Identify which cell holds the provided text, then report its [X, Y] central coordinate. 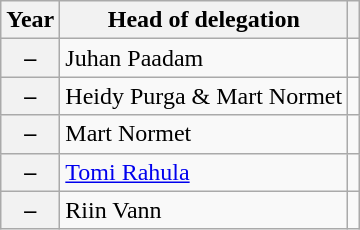
Head of delegation [204, 20]
Mart Normet [204, 134]
Heidy Purga & Mart Normet [204, 96]
Year [30, 20]
Riin Vann [204, 210]
Juhan Paadam [204, 58]
Tomi Rahula [204, 172]
